Determine the [x, y] coordinate at the center of the cell enclosing the given text.  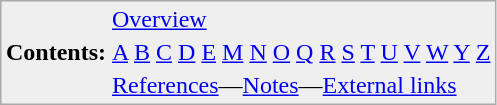
Overview [302, 19]
Contents: [56, 52]
References—Notes—External links [302, 85]
A B C D E M N O Q R S T U V W Y Z [302, 53]
